For the text-containing cell, return its midpoint in (x, y) coordinate format. 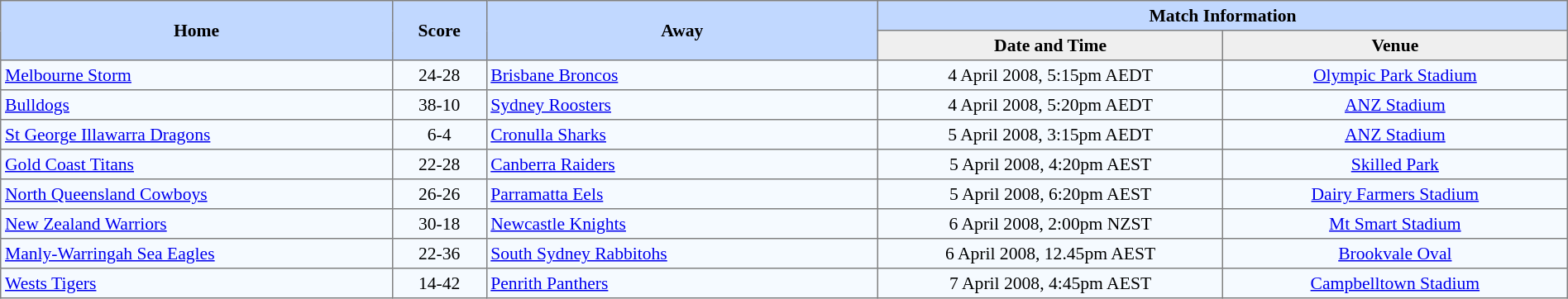
Penrith Panthers (682, 283)
5 April 2008, 6:20pm AEST (1050, 194)
Away (682, 31)
24-28 (439, 75)
Dairy Farmers Stadium (1394, 194)
New Zealand Warriors (197, 224)
Skilled Park (1394, 164)
North Queensland Cowboys (197, 194)
Canberra Raiders (682, 164)
Gold Coast Titans (197, 164)
38-10 (439, 105)
Venue (1394, 45)
Match Information (1223, 16)
4 April 2008, 5:15pm AEDT (1050, 75)
7 April 2008, 4:45pm AEST (1050, 283)
6 April 2008, 2:00pm NZST (1050, 224)
Date and Time (1050, 45)
Manly-Warringah Sea Eagles (197, 254)
Campbelltown Stadium (1394, 283)
Home (197, 31)
Score (439, 31)
Bulldogs (197, 105)
26-26 (439, 194)
South Sydney Rabbitohs (682, 254)
6 April 2008, 12.45pm AEST (1050, 254)
Melbourne Storm (197, 75)
St George Illawarra Dragons (197, 135)
Brookvale Oval (1394, 254)
6-4 (439, 135)
Wests Tigers (197, 283)
5 April 2008, 4:20pm AEST (1050, 164)
22-28 (439, 164)
30-18 (439, 224)
Sydney Roosters (682, 105)
22-36 (439, 254)
5 April 2008, 3:15pm AEDT (1050, 135)
Newcastle Knights (682, 224)
Mt Smart Stadium (1394, 224)
Cronulla Sharks (682, 135)
14-42 (439, 283)
Parramatta Eels (682, 194)
4 April 2008, 5:20pm AEDT (1050, 105)
Olympic Park Stadium (1394, 75)
Brisbane Broncos (682, 75)
